Return [X, Y] of the center of cell containing provided text 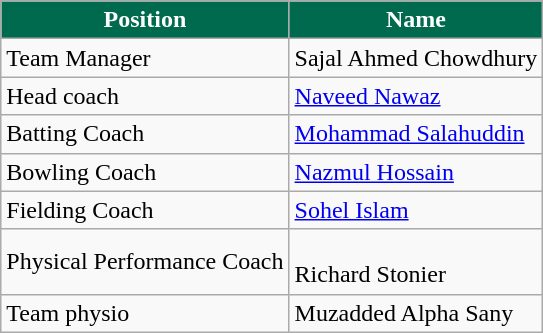
Team physio [145, 313]
Sajal Ahmed Chowdhury [416, 58]
Name [416, 20]
Naveed Nawaz [416, 96]
Richard Stonier [416, 262]
Batting Coach [145, 134]
Physical Performance Coach [145, 262]
Team Manager [145, 58]
Fielding Coach [145, 210]
Bowling Coach [145, 172]
Sohel Islam [416, 210]
Nazmul Hossain [416, 172]
Head coach [145, 96]
Muzadded Alpha Sany [416, 313]
Mohammad Salahuddin [416, 134]
Position [145, 20]
